Search for the cell housing the specified text and yield its (x, y) center coordinate. 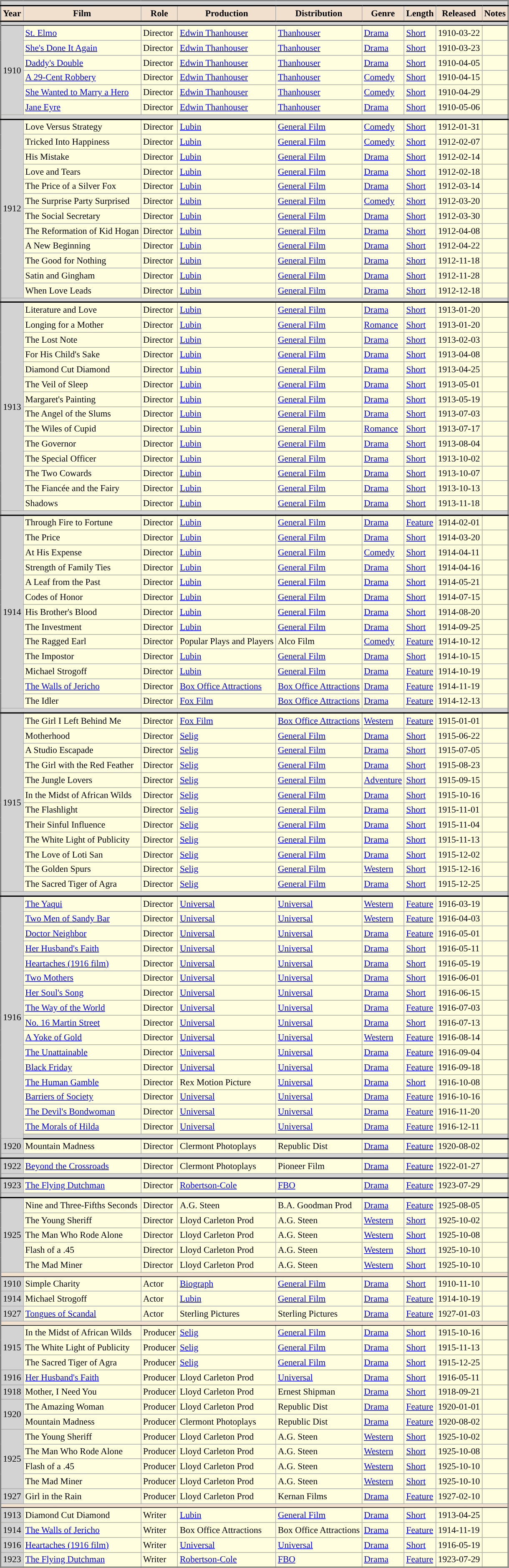
1912-01-31 (459, 127)
His Brother's Blood (82, 612)
A Yoke of Gold (82, 1038)
The Girl I Left Behind Me (82, 720)
Simple Charity (82, 1284)
Motherhood (82, 736)
1916-07-03 (459, 1008)
1920-01-01 (459, 1407)
Satin and Gingham (82, 276)
Tongues of Scandal (82, 1314)
1916-03-19 (459, 904)
1913-10-13 (459, 489)
1914-04-11 (459, 553)
1914-04-16 (459, 567)
Production (227, 13)
Ernest Shipman (319, 1392)
1915-07-05 (459, 750)
1913-04-08 (459, 355)
Love and Tears (82, 172)
Mother, I Need You (82, 1392)
B.A. Goodman Prod (319, 1205)
1915-12-02 (459, 855)
1910-03-23 (459, 48)
1914-08-20 (459, 612)
His Mistake (82, 157)
1910-04-29 (459, 93)
The Reformation of Kid Hogan (82, 231)
1922 (12, 1166)
The Unattainable (82, 1053)
1910-11-10 (459, 1284)
1913-11-18 (459, 503)
Film (82, 13)
1914-07-15 (459, 597)
1918 (12, 1392)
Distribution (319, 13)
1916-10-16 (459, 1097)
Pioneer Film (319, 1166)
A New Beginning (82, 246)
Literature and Love (82, 310)
Adventure (383, 780)
The Governor (82, 444)
Tricked Into Happiness (82, 142)
1912-11-18 (459, 261)
The Angel of the Slums (82, 414)
She's Done It Again (82, 48)
The Jungle Lovers (82, 780)
The Special Officer (82, 459)
1912-02-14 (459, 157)
1925-08-05 (459, 1205)
Year (12, 13)
1916-07-13 (459, 1023)
1916-08-14 (459, 1038)
1913-10-02 (459, 459)
1912-03-30 (459, 216)
1910-05-06 (459, 108)
1915-12-16 (459, 869)
1913-10-07 (459, 474)
No. 16 Martin Street (82, 1023)
The Price of a Silver Fox (82, 186)
The Ragged Earl (82, 642)
Rex Motion Picture (227, 1082)
1913-05-19 (459, 399)
Strength of Family Ties (82, 567)
1927-02-10 (459, 1496)
Genre (383, 13)
1916-04-03 (459, 919)
Alco Film (319, 642)
Two Men of Sandy Bar (82, 919)
1913-08-04 (459, 444)
The Impostor (82, 657)
1916-09-04 (459, 1053)
1914-10-12 (459, 642)
The Devil's Bondwoman (82, 1112)
Their Sinful Influence (82, 825)
The Two Cowards (82, 474)
1914-05-21 (459, 582)
1913-07-17 (459, 429)
1913-07-03 (459, 414)
1913-05-01 (459, 384)
Black Friday (82, 1067)
1915-08-23 (459, 765)
Beyond the Crossroads (82, 1166)
Longing for a Mother (82, 325)
1910-04-15 (459, 78)
A 29-Cent Robbery (82, 78)
She Wanted to Marry a Hero (82, 93)
Her Soul's Song (82, 993)
1912-04-08 (459, 231)
Through Fire to Fortune (82, 523)
1916-12-11 (459, 1127)
The Price (82, 538)
Margaret's Painting (82, 399)
The Investment (82, 627)
The Social Secretary (82, 216)
1915-06-22 (459, 736)
For His Child's Sake (82, 355)
1910-04-05 (459, 63)
1913-02-03 (459, 340)
1916-06-15 (459, 993)
The Wiles of Cupid (82, 429)
The Surprise Party Surprised (82, 201)
1912-04-22 (459, 246)
Released (459, 13)
St. Elmo (82, 33)
1916-10-08 (459, 1082)
The Idler (82, 701)
1915-09-15 (459, 780)
A Studio Escapade (82, 750)
The Love of Loti San (82, 855)
Daddy's Double (82, 63)
A Leaf from the Past (82, 582)
1914-02-01 (459, 523)
1912-03-20 (459, 201)
Biograph (227, 1284)
1912-12-18 (459, 291)
Nine and Three-Fifths Seconds (82, 1205)
The Flashlight (82, 810)
Popular Plays and Players (227, 642)
1914-09-25 (459, 627)
Love Versus Strategy (82, 127)
Girl in the Rain (82, 1496)
Jane Eyre (82, 108)
1915-01-01 (459, 720)
1915-11-04 (459, 825)
Notes (495, 13)
1914-10-15 (459, 657)
The Lost Note (82, 340)
1914-03-20 (459, 538)
When Love Leads (82, 291)
The Amazing Woman (82, 1407)
The Golden Spurs (82, 869)
1912-03-14 (459, 186)
1922-01-27 (459, 1166)
1912-02-07 (459, 142)
Doctor Neighbor (82, 934)
1918-09-21 (459, 1392)
1910-03-22 (459, 33)
Shadows (82, 503)
The Way of the World (82, 1008)
The Girl with the Red Feather (82, 765)
Codes of Honor (82, 597)
1916-09-18 (459, 1067)
At His Expense (82, 553)
Role (159, 13)
The Fiancée and the Fairy (82, 489)
The Veil of Sleep (82, 384)
Two Mothers (82, 978)
Kernan Films (319, 1496)
1916-06-01 (459, 978)
1912 (12, 208)
The Morals of Hilda (82, 1127)
1927-01-03 (459, 1314)
The Human Gamble (82, 1082)
1916-11-20 (459, 1112)
1915-11-01 (459, 810)
The Yaqui (82, 904)
Length (420, 13)
1912-02-18 (459, 172)
Barriers of Society (82, 1097)
1912-11-28 (459, 276)
The Good for Nothing (82, 261)
1914-12-13 (459, 701)
1916-05-01 (459, 934)
